Determine the (X, Y) coordinate at the center of the cell enclosing the given text.  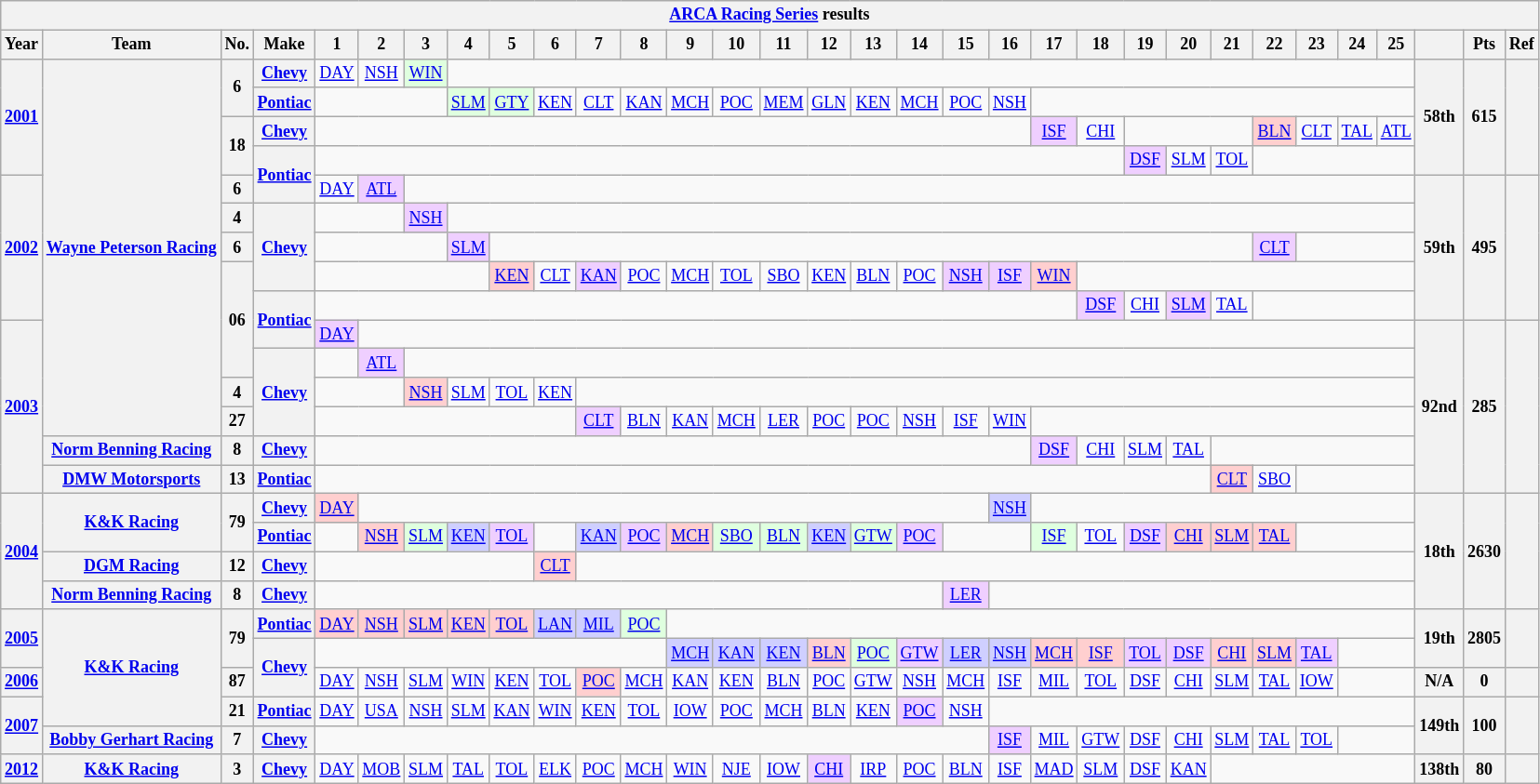
2004 (22, 552)
MAD (1053, 768)
24 (1357, 45)
20 (1188, 45)
Team (131, 45)
2012 (22, 768)
87 (236, 683)
Pts (1485, 45)
06 (236, 320)
615 (1485, 117)
25 (1396, 45)
138th (1440, 768)
IRP (874, 768)
DMW Motorsports (131, 480)
2005 (22, 638)
Ref (1521, 45)
285 (1485, 407)
2630 (1485, 552)
9 (690, 45)
NJE (736, 768)
17 (1053, 45)
2001 (22, 117)
2006 (22, 683)
59th (1440, 247)
MOB (382, 768)
18th (1440, 552)
14 (919, 45)
15 (966, 45)
Year (22, 45)
10 (736, 45)
Wayne Peterson Racing (131, 247)
149th (1440, 725)
N/A (1440, 683)
GTY (512, 102)
19th (1440, 638)
ELK (556, 768)
GLN (829, 102)
1 (337, 45)
LAN (556, 623)
5 (512, 45)
USA (382, 711)
2805 (1485, 638)
2007 (22, 725)
2 (382, 45)
ARCA Racing Series results (770, 15)
No. (236, 45)
2002 (22, 247)
495 (1485, 247)
11 (783, 45)
Make (285, 45)
16 (1011, 45)
DGM Racing (131, 565)
19 (1145, 45)
23 (1316, 45)
0 (1485, 683)
27 (236, 420)
92nd (1440, 407)
100 (1485, 725)
80 (1485, 768)
MEM (783, 102)
22 (1275, 45)
2003 (22, 407)
Bobby Gerhart Racing (131, 740)
58th (1440, 117)
